Detect which cell encompasses the target text, then output its (x, y) center coordinate. 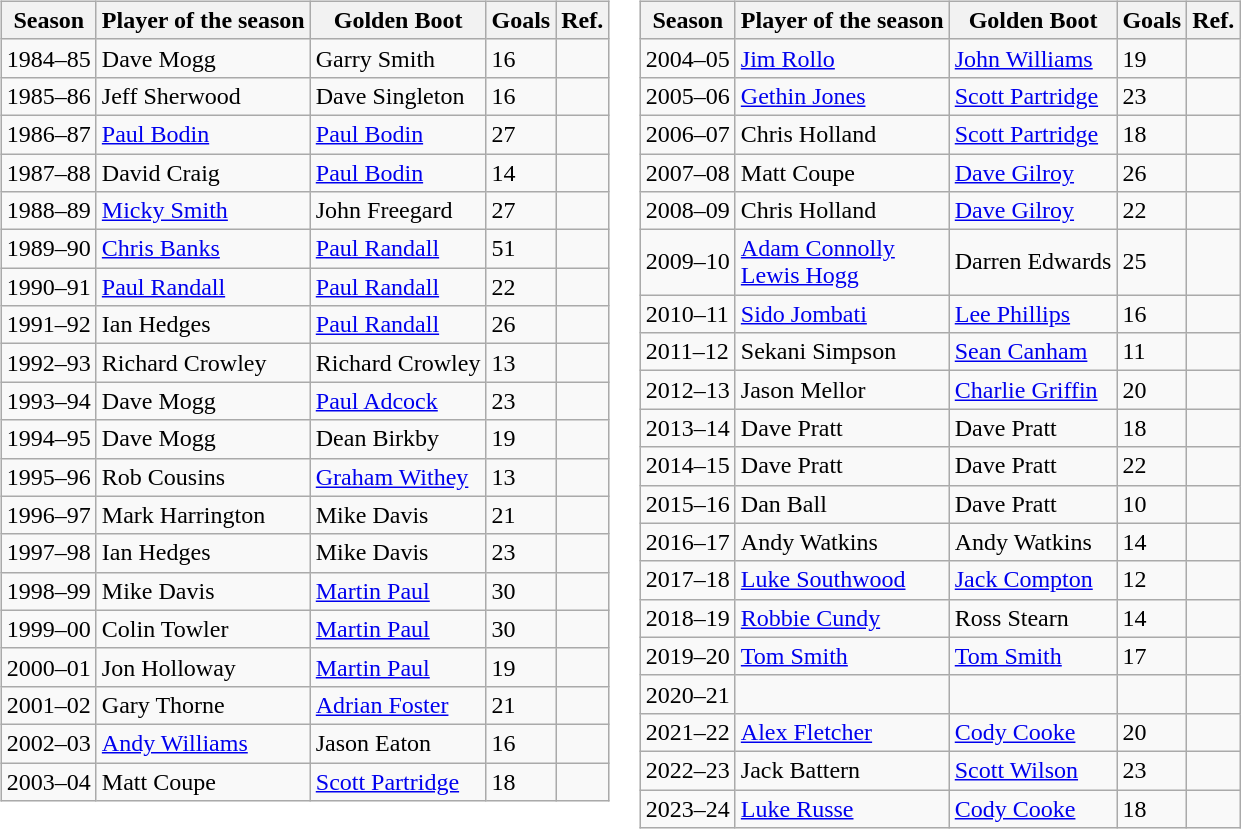
2017–18 (688, 580)
1994–95 (48, 439)
2014–15 (688, 466)
Sido Jombati (842, 314)
Dave Singleton (398, 96)
Graham Withey (398, 477)
1988–89 (48, 211)
Jack Compton (1033, 580)
Jason Eaton (398, 743)
Adrian Foster (398, 705)
2000–01 (48, 667)
Lee Phillips (1033, 314)
2020–21 (688, 694)
10 (1152, 504)
1990–91 (48, 287)
1995–96 (48, 477)
David Craig (203, 173)
Adam Connolly Lewis Hogg (842, 262)
Jon Holloway (203, 667)
1991–92 (48, 325)
2010–11 (688, 314)
Jason Mellor (842, 390)
Gethin Jones (842, 96)
Alex Fletcher (842, 732)
Dan Ball (842, 504)
2009–10 (688, 262)
Colin Towler (203, 629)
2001–02 (48, 705)
2005–06 (688, 96)
Mark Harrington (203, 515)
Jeff Sherwood (203, 96)
17 (1152, 656)
Paul Adcock (398, 401)
Gary Thorne (203, 705)
11 (1152, 352)
Darren Edwards (1033, 262)
1992–93 (48, 363)
12 (1152, 580)
25 (1152, 262)
1987–88 (48, 173)
2023–24 (688, 809)
2013–14 (688, 428)
Rob Cousins (203, 477)
1999–00 (48, 629)
1997–98 (48, 553)
Jack Battern (842, 770)
Luke Russe (842, 809)
Robbie Cundy (842, 618)
1984–85 (48, 58)
Sean Canham (1033, 352)
2015–16 (688, 504)
2022–23 (688, 770)
1998–99 (48, 591)
Dean Birkby (398, 439)
Micky Smith (203, 211)
Garry Smith (398, 58)
1986–87 (48, 134)
Chris Banks (203, 249)
2003–04 (48, 781)
1989–90 (48, 249)
2004–05 (688, 58)
51 (521, 249)
2006–07 (688, 134)
2011–12 (688, 352)
Sekani Simpson (842, 352)
2018–19 (688, 618)
John Williams (1033, 58)
2007–08 (688, 173)
Jim Rollo (842, 58)
Ross Stearn (1033, 618)
Luke Southwood (842, 580)
Charlie Griffin (1033, 390)
1996–97 (48, 515)
Andy Williams (203, 743)
2012–13 (688, 390)
2002–03 (48, 743)
Scott Wilson (1033, 770)
1985–86 (48, 96)
2019–20 (688, 656)
John Freegard (398, 211)
1993–94 (48, 401)
2008–09 (688, 211)
2016–17 (688, 542)
2021–22 (688, 732)
